Output the [x, y] coordinate of the center of the cell containing the given text.  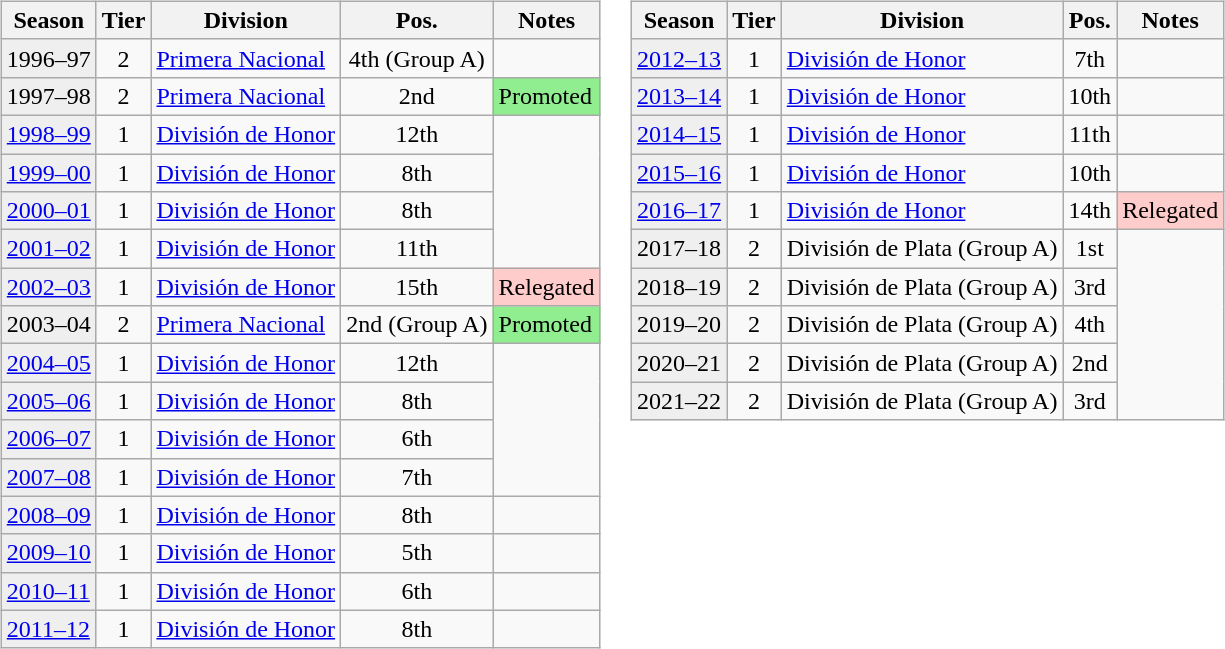
2014–15 [680, 134]
1999–00 [48, 173]
2011–12 [48, 629]
2009–10 [48, 553]
2nd (Group A) [417, 325]
2021–22 [680, 401]
4th [1090, 325]
2002–03 [48, 287]
2019–20 [680, 325]
2001–02 [48, 249]
2012–13 [680, 58]
2003–04 [48, 325]
2010–11 [48, 591]
2017–18 [680, 249]
14th [1090, 211]
2000–01 [48, 211]
2006–07 [48, 439]
2013–14 [680, 96]
2005–06 [48, 401]
1st [1090, 249]
15th [417, 287]
4th (Group A) [417, 58]
5th [417, 553]
1998–99 [48, 134]
2016–17 [680, 211]
1996–97 [48, 58]
2020–21 [680, 363]
2008–09 [48, 515]
2015–16 [680, 173]
2007–08 [48, 477]
2018–19 [680, 287]
1997–98 [48, 96]
2004–05 [48, 363]
